Capture the cell that displays the provided text and extract its (x, y) central coordinate. 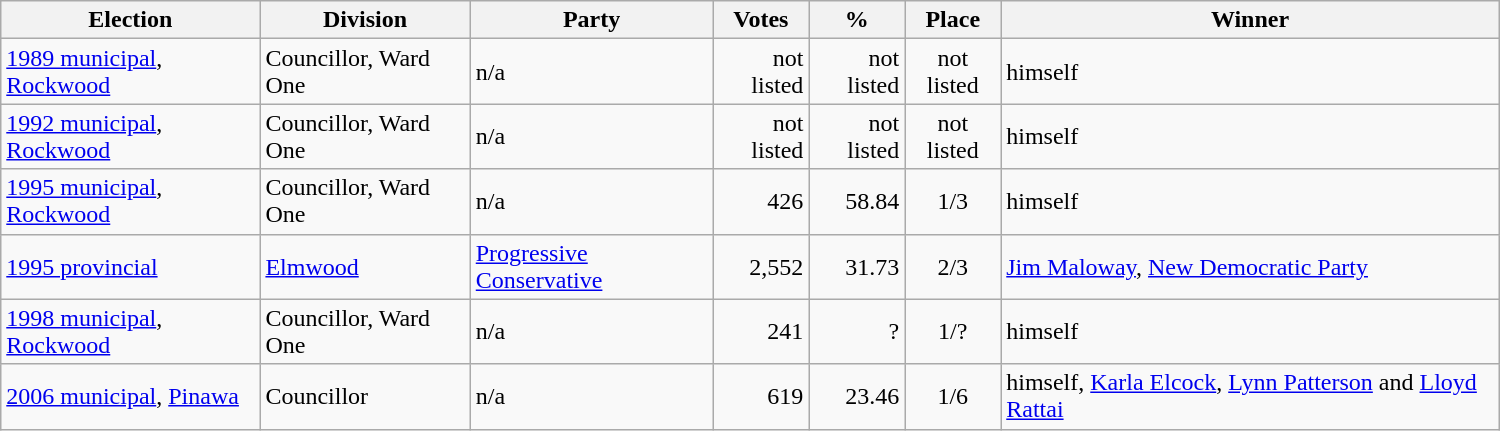
Party (592, 20)
1/? (953, 332)
619 (761, 396)
1992 municipal, Rockwood (130, 136)
1989 municipal, Rockwood (130, 72)
31.73 (857, 266)
2/3 (953, 266)
Place (953, 20)
% (857, 20)
? (857, 332)
2,552 (761, 266)
23.46 (857, 396)
Progressive Conservative (592, 266)
himself, Karla Elcock, Lynn Patterson and Lloyd Rattai (1250, 396)
Councillor (365, 396)
1998 municipal, Rockwood (130, 332)
Jim Maloway, New Democratic Party (1250, 266)
1995 provincial (130, 266)
241 (761, 332)
Winner (1250, 20)
1/6 (953, 396)
426 (761, 202)
58.84 (857, 202)
1995 municipal, Rockwood (130, 202)
Division (365, 20)
Elmwood (365, 266)
2006 municipal, Pinawa (130, 396)
1/3 (953, 202)
Votes (761, 20)
Election (130, 20)
